Return the (X, Y) coordinate for the center point of the cell that contains the specified text.  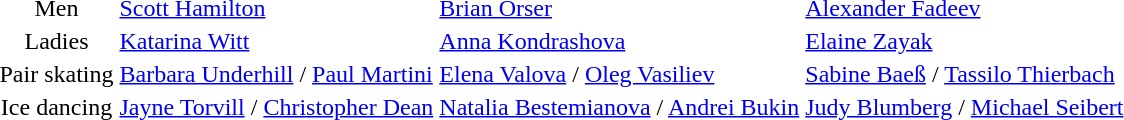
Anna Kondrashova (620, 41)
Elena Valova / Oleg Vasiliev (620, 74)
Katarina Witt (276, 41)
Barbara Underhill / Paul Martini (276, 74)
